Return [x, y] of the center of cell containing provided text 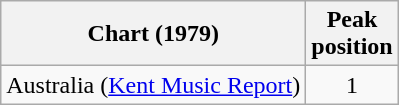
Chart (1979) [154, 34]
1 [352, 85]
Peakposition [352, 34]
Australia (Kent Music Report) [154, 85]
